From the cell containing the given text, extract its center point as (X, Y) coordinate. 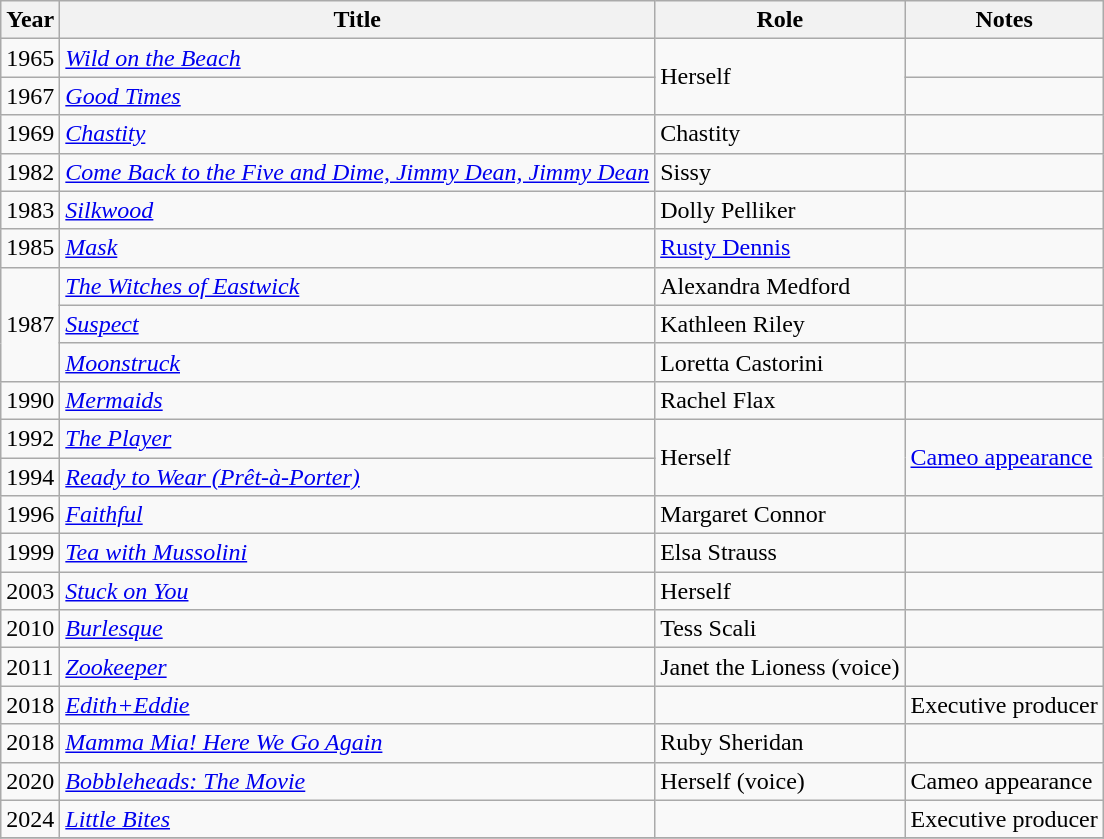
Mamma Mia! Here We Go Again (358, 743)
Mask (358, 248)
2011 (30, 667)
Tess Scali (780, 629)
Bobbleheads: The Movie (358, 781)
Loretta Castorini (780, 362)
Come Back to the Five and Dime, Jimmy Dean, Jimmy Dean (358, 172)
Rachel Flax (780, 400)
Wild on the Beach (358, 58)
Faithful (358, 515)
Rusty Dennis (780, 248)
Janet the Lioness (voice) (780, 667)
Alexandra Medford (780, 286)
Herself (voice) (780, 781)
2010 (30, 629)
Mermaids (358, 400)
Suspect (358, 324)
1969 (30, 134)
Year (30, 20)
1992 (30, 438)
1994 (30, 477)
1982 (30, 172)
1967 (30, 96)
Sissy (780, 172)
Tea with Mussolini (358, 553)
The Player (358, 438)
1987 (30, 324)
1965 (30, 58)
1999 (30, 553)
1996 (30, 515)
Kathleen Riley (780, 324)
Burlesque (358, 629)
Moonstruck (358, 362)
1990 (30, 400)
2020 (30, 781)
Little Bites (358, 819)
2024 (30, 819)
Zookeeper (358, 667)
2003 (30, 591)
Margaret Connor (780, 515)
1985 (30, 248)
Ready to Wear (Prêt-à-Porter) (358, 477)
Role (780, 20)
Ruby Sheridan (780, 743)
The Witches of Eastwick (358, 286)
Good Times (358, 96)
1983 (30, 210)
Notes (1004, 20)
Edith+Eddie (358, 705)
Stuck on You (358, 591)
Dolly Pelliker (780, 210)
Title (358, 20)
Elsa Strauss (780, 553)
Silkwood (358, 210)
